Find where the given text appears and provide that cell's center as (X, Y) coordinate. 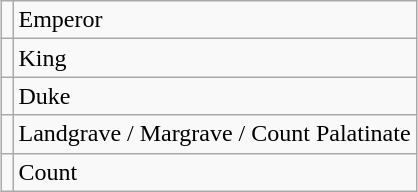
Duke (214, 96)
Emperor (214, 20)
Count (214, 172)
King (214, 58)
Landgrave / Margrave / Count Palatinate (214, 134)
